Determine the (X, Y) coordinate at the center of the cell enclosing the given text.  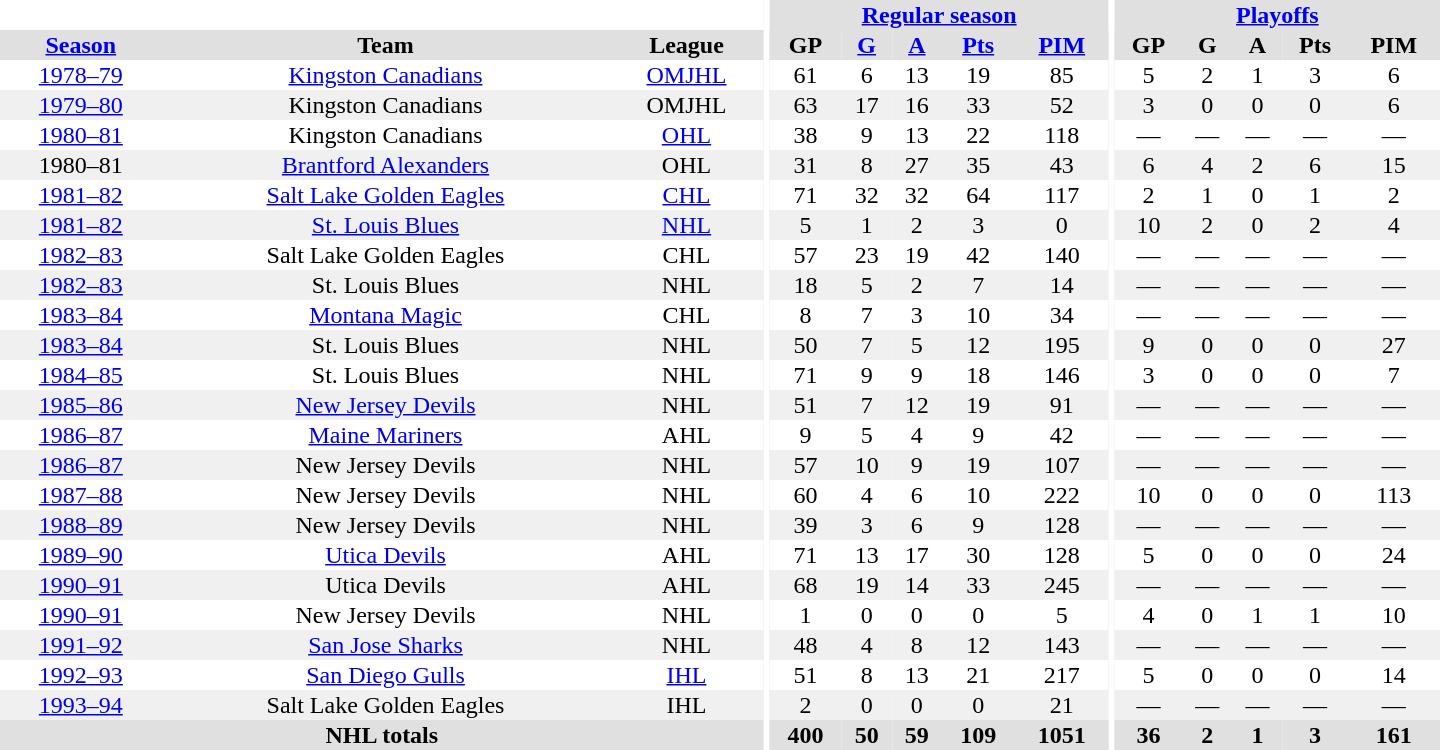
245 (1062, 585)
1992–93 (81, 675)
222 (1062, 495)
1978–79 (81, 75)
38 (805, 135)
1979–80 (81, 105)
1987–88 (81, 495)
16 (917, 105)
36 (1149, 735)
52 (1062, 105)
91 (1062, 405)
61 (805, 75)
24 (1394, 555)
140 (1062, 255)
161 (1394, 735)
117 (1062, 195)
Regular season (939, 15)
107 (1062, 465)
195 (1062, 345)
1988–89 (81, 525)
San Jose Sharks (386, 645)
60 (805, 495)
34 (1062, 315)
400 (805, 735)
1051 (1062, 735)
118 (1062, 135)
22 (978, 135)
1993–94 (81, 705)
43 (1062, 165)
Season (81, 45)
1991–92 (81, 645)
15 (1394, 165)
League (686, 45)
31 (805, 165)
63 (805, 105)
217 (1062, 675)
Playoffs (1278, 15)
1984–85 (81, 375)
30 (978, 555)
64 (978, 195)
Montana Magic (386, 315)
Team (386, 45)
109 (978, 735)
85 (1062, 75)
Brantford Alexanders (386, 165)
146 (1062, 375)
NHL totals (382, 735)
48 (805, 645)
39 (805, 525)
San Diego Gulls (386, 675)
1985–86 (81, 405)
Maine Mariners (386, 435)
35 (978, 165)
1989–90 (81, 555)
113 (1394, 495)
68 (805, 585)
23 (867, 255)
143 (1062, 645)
59 (917, 735)
